Provide the (x, y) coordinate of the cell's center where the given text is located.  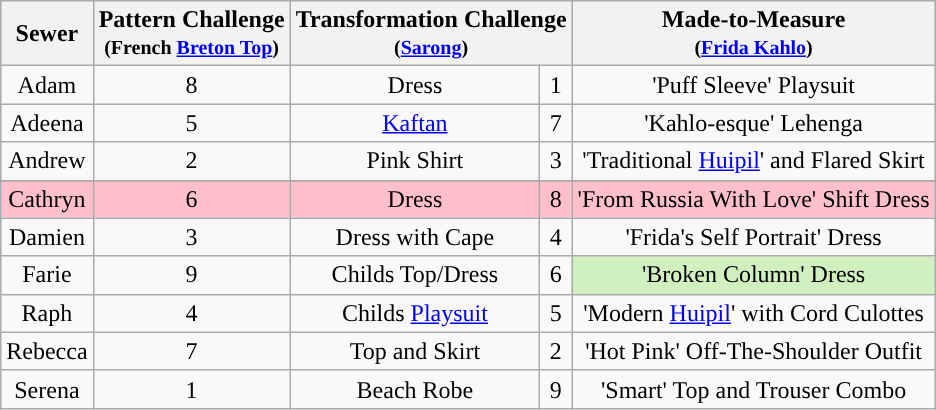
'Puff Sleeve' Playsuit (754, 85)
'From Russia With Love' Shift Dress (754, 199)
Damien (47, 237)
'Smart' Top and Trouser Combo (754, 389)
Cathryn (47, 199)
'Modern Huipil' with Cord Culottes (754, 313)
'Hot Pink' Off-The-Shoulder Outfit (754, 351)
Beach Robe (415, 389)
'Frida's Self Portrait' Dress (754, 237)
Dress with Cape (415, 237)
Childs Playsuit (415, 313)
Made-to-Measure(Frida Kahlo) (754, 34)
Pattern Challenge(French Breton Top) (192, 34)
Sewer (47, 34)
Top and Skirt (415, 351)
'Traditional Huipil' and Flared Skirt (754, 161)
Adam (47, 85)
Rebecca (47, 351)
Adeena (47, 123)
Transformation Challenge(Sarong) (431, 34)
'Broken Column' Dress (754, 275)
Raph (47, 313)
Serena (47, 389)
Childs Top/Dress (415, 275)
Kaftan (415, 123)
Andrew (47, 161)
Farie (47, 275)
'Kahlo-esque' Lehenga (754, 123)
Pink Shirt (415, 161)
